Return the (x, y) coordinate for the center point of the cell that contains the specified text.  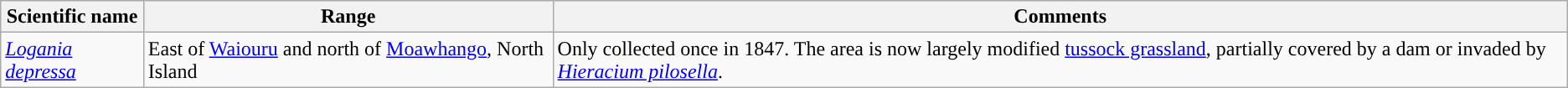
Scientific name (72, 17)
East of Waiouru and north of Moawhango, North Island (348, 60)
Range (348, 17)
Comments (1060, 17)
Logania depressa (72, 60)
Only collected once in 1847. The area is now largely modified tussock grassland, partially covered by a dam or invaded by Hieracium pilosella. (1060, 60)
